Return the (X, Y) coordinate for the center point of the cell that contains the specified text.  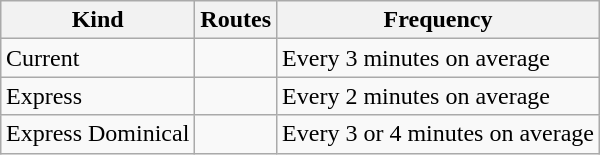
Kind (97, 20)
Frequency (438, 20)
Every 2 minutes on average (438, 96)
Every 3 minutes on average (438, 58)
Express Dominical (97, 134)
Current (97, 58)
Express (97, 96)
Every 3 or 4 minutes on average (438, 134)
Routes (236, 20)
